Extract the (X, Y) coordinate from the center of the cell holding the provided text.  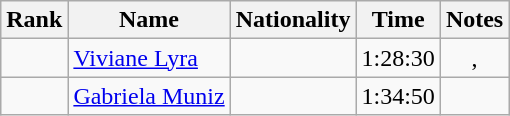
Gabriela Muniz (149, 96)
Name (149, 20)
Rank (34, 20)
Nationality (293, 20)
Time (398, 20)
1:34:50 (398, 96)
1:28:30 (398, 58)
Viviane Lyra (149, 58)
, (474, 58)
Notes (474, 20)
